Pinpoint the cell where the given text exists, returning its (x, y) midpoint coordinate. 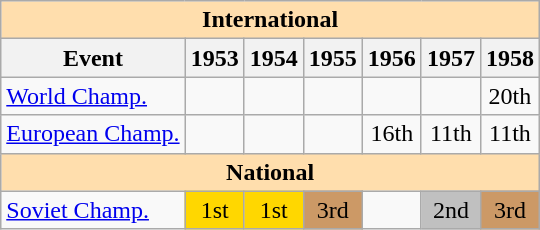
1953 (214, 58)
Soviet Champ. (93, 210)
1956 (392, 58)
1955 (332, 58)
Event (93, 58)
European Champ. (93, 134)
1958 (510, 58)
16th (392, 134)
20th (510, 96)
1954 (274, 58)
2nd (450, 210)
World Champ. (93, 96)
International (270, 20)
National (270, 172)
1957 (450, 58)
